Return [X, Y] of the center of cell containing provided text 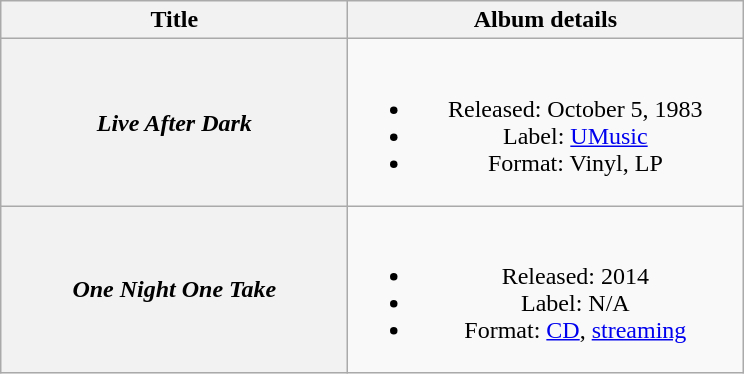
Title [174, 20]
Released: 2014Label: N/AFormat: CD, streaming [546, 290]
Album details [546, 20]
Live After Dark [174, 122]
Released: October 5, 1983Label: UMusicFormat: Vinyl, LP [546, 122]
One Night One Take [174, 290]
